Extract the (X, Y) coordinate from the center of the cell holding the provided text.  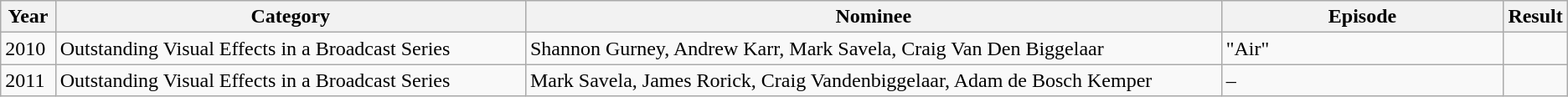
Nominee (873, 17)
Year (28, 17)
Shannon Gurney, Andrew Karr, Mark Savela, Craig Van Den Biggelaar (873, 48)
Mark Savela, James Rorick, Craig Vandenbiggelaar, Adam de Bosch Kemper (873, 80)
Category (290, 17)
Result (1535, 17)
– (1362, 80)
2010 (28, 48)
Episode (1362, 17)
2011 (28, 80)
"Air" (1362, 48)
